Search for the cell housing the specified text and yield its (x, y) center coordinate. 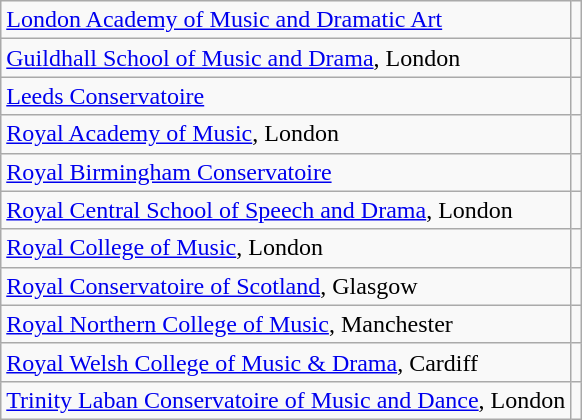
Royal Birmingham Conservatoire (286, 172)
Royal Welsh College of Music & Drama, Cardiff (286, 362)
Royal College of Music, London (286, 248)
Royal Central School of Speech and Drama, London (286, 210)
Trinity Laban Conservatoire of Music and Dance, London (286, 400)
Guildhall School of Music and Drama, London (286, 58)
Leeds Conservatoire (286, 96)
Royal Northern College of Music, Manchester (286, 324)
Royal Academy of Music, London (286, 134)
Royal Conservatoire of Scotland, Glasgow (286, 286)
London Academy of Music and Dramatic Art (286, 20)
